Scan for the cell matching the given text and deliver its (x, y) coordinate at center. 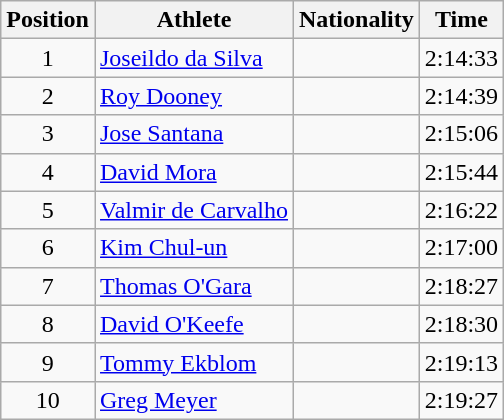
Time (461, 20)
2:15:44 (461, 172)
2:14:39 (461, 96)
Tommy Ekblom (194, 362)
Jose Santana (194, 134)
Joseildo da Silva (194, 58)
Greg Meyer (194, 400)
2:19:13 (461, 362)
Position (48, 20)
7 (48, 286)
3 (48, 134)
2:14:33 (461, 58)
2 (48, 96)
Athlete (194, 20)
Roy Dooney (194, 96)
2:15:06 (461, 134)
6 (48, 248)
Thomas O'Gara (194, 286)
2:17:00 (461, 248)
David O'Keefe (194, 324)
Valmir de Carvalho (194, 210)
9 (48, 362)
Kim Chul-un (194, 248)
2:19:27 (461, 400)
8 (48, 324)
2:18:27 (461, 286)
1 (48, 58)
2:16:22 (461, 210)
Nationality (357, 20)
2:18:30 (461, 324)
10 (48, 400)
4 (48, 172)
5 (48, 210)
David Mora (194, 172)
